Output the [x, y] coordinate of the center of the cell containing the given text.  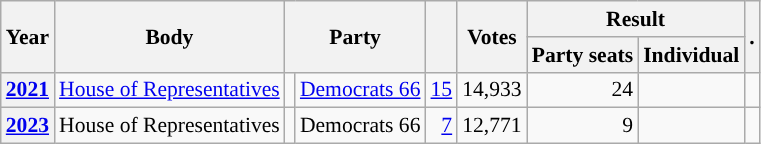
Result [636, 19]
24 [582, 90]
7 [442, 126]
Individual [691, 55]
15 [442, 90]
2021 [28, 90]
. [752, 36]
Year [28, 36]
9 [582, 126]
2023 [28, 126]
14,933 [492, 90]
12,771 [492, 126]
Body [170, 36]
Votes [492, 36]
Party seats [582, 55]
Party [356, 36]
